Search for the cell housing the specified text and yield its (X, Y) center coordinate. 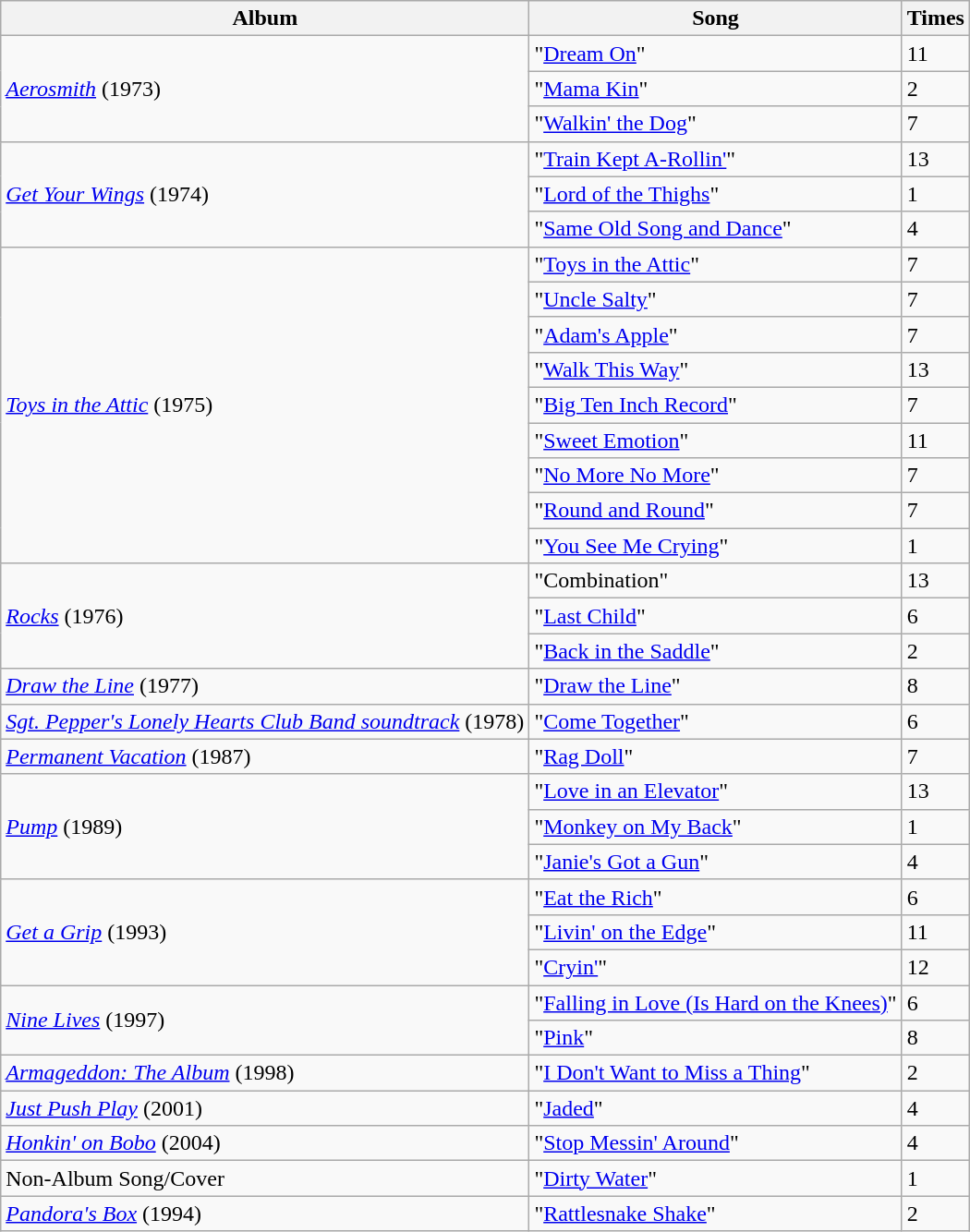
"Draw the Line" (715, 686)
Draw the Line (1977) (265, 686)
"Love in an Elevator" (715, 791)
"Lord of the Thighs" (715, 194)
"Cryin'" (715, 967)
Just Push Play (2001) (265, 1108)
"No More No More" (715, 476)
Album (265, 18)
"Jaded" (715, 1108)
Times (935, 18)
12 (935, 967)
"Round and Round" (715, 511)
"Monkey on My Back" (715, 827)
"Uncle Salty" (715, 299)
"You See Me Crying" (715, 546)
Get Your Wings (1974) (265, 194)
"I Don't Want to Miss a Thing" (715, 1073)
Honkin' on Bobo (2004) (265, 1143)
"Dream On" (715, 54)
Nine Lives (1997) (265, 1020)
"Combination" (715, 581)
Sgt. Pepper's Lonely Hearts Club Band soundtrack (1978) (265, 721)
Song (715, 18)
"Toys in the Attic" (715, 264)
Pandora's Box (1994) (265, 1214)
"Janie's Got a Gun" (715, 862)
"Come Together" (715, 721)
"Train Kept A-Rollin'" (715, 159)
"Livin' on the Edge" (715, 932)
"Dirty Water" (715, 1178)
Permanent Vacation (1987) (265, 756)
"Same Old Song and Dance" (715, 229)
"Back in the Saddle" (715, 651)
Non-Album Song/Cover (265, 1178)
"Last Child" (715, 616)
"Big Ten Inch Record" (715, 405)
"Walk This Way" (715, 369)
"Pink" (715, 1038)
"Walkin' the Dog" (715, 124)
"Falling in Love (Is Hard on the Knees)" (715, 1002)
"Adam's Apple" (715, 334)
Armageddon: The Album (1998) (265, 1073)
"Stop Messin' Around" (715, 1143)
Get a Grip (1993) (265, 932)
"Rag Doll" (715, 756)
Toys in the Attic (1975) (265, 405)
"Rattlesnake Shake" (715, 1214)
"Sweet Emotion" (715, 441)
"Eat the Rich" (715, 897)
"Mama Kin" (715, 89)
Pump (1989) (265, 827)
Rocks (1976) (265, 616)
Aerosmith (1973) (265, 89)
